Return the [X, Y] coordinate for the center point of the cell that contains the specified text.  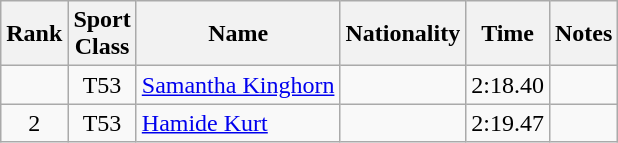
SportClass [102, 34]
2:18.40 [508, 85]
2:19.47 [508, 123]
Notes [583, 34]
Nationality [403, 34]
Rank [34, 34]
Name [238, 34]
Time [508, 34]
Hamide Kurt [238, 123]
Samantha Kinghorn [238, 85]
2 [34, 123]
